Pinpoint the cell where the given text exists, returning its (x, y) midpoint coordinate. 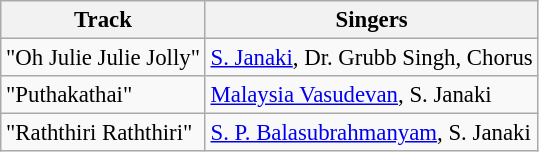
"Oh Julie Julie Jolly" (103, 58)
"Puthakathai" (103, 95)
Malaysia Vasudevan, S. Janaki (372, 95)
Track (103, 20)
S. P. Balasubrahmanyam, S. Janaki (372, 133)
S. Janaki, Dr. Grubb Singh, Chorus (372, 58)
Singers (372, 20)
"Raththiri Raththiri" (103, 133)
